Provide the [X, Y] coordinate of the cell's center where the given text is located.  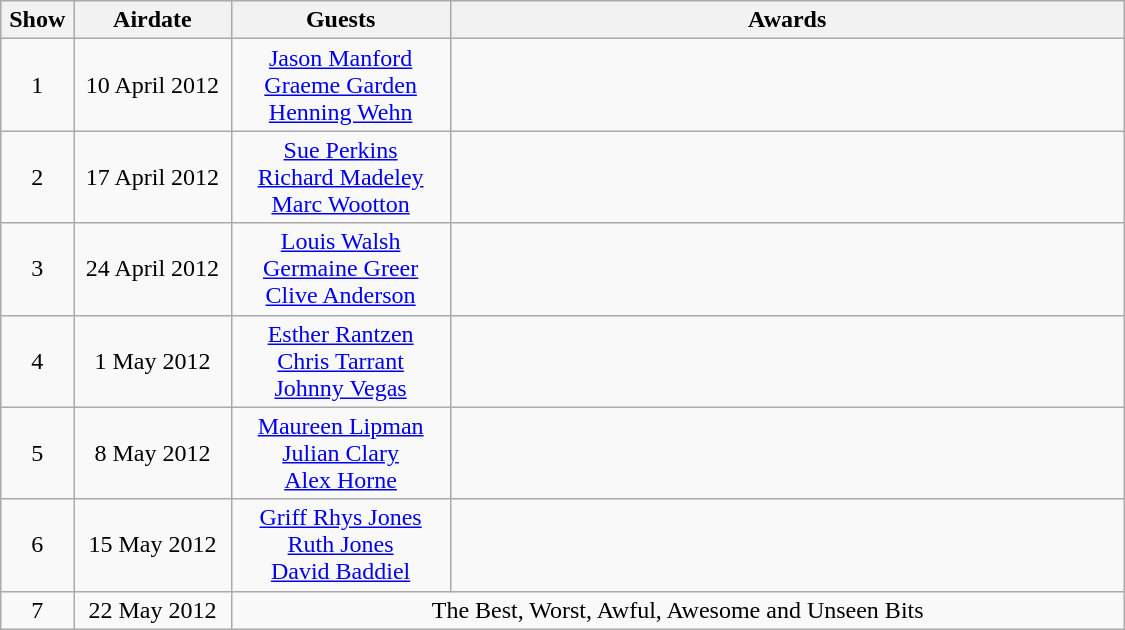
Airdate [152, 20]
7 [38, 610]
5 [38, 453]
Jason ManfordGraeme GardenHenning Wehn [340, 85]
Maureen LipmanJulian ClaryAlex Horne [340, 453]
10 April 2012 [152, 85]
17 April 2012 [152, 177]
The Best, Worst, Awful, Awesome and Unseen Bits [678, 610]
1 [38, 85]
24 April 2012 [152, 269]
2 [38, 177]
8 May 2012 [152, 453]
Louis WalshGermaine GreerClive Anderson [340, 269]
Awards [787, 20]
Show [38, 20]
3 [38, 269]
Esther RantzenChris TarrantJohnny Vegas [340, 361]
4 [38, 361]
15 May 2012 [152, 545]
22 May 2012 [152, 610]
1 May 2012 [152, 361]
Sue PerkinsRichard MadeleyMarc Wootton [340, 177]
Guests [340, 20]
Griff Rhys JonesRuth JonesDavid Baddiel [340, 545]
6 [38, 545]
